Find where the given text appears and provide that cell's center as (X, Y) coordinate. 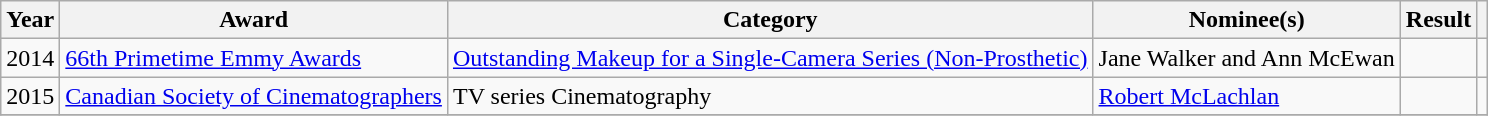
66th Primetime Emmy Awards (254, 58)
Nominee(s) (1246, 20)
TV series Cinematography (770, 96)
Canadian Society of Cinematographers (254, 96)
Robert McLachlan (1246, 96)
Outstanding Makeup for a Single-Camera Series (Non-Prosthetic) (770, 58)
2014 (30, 58)
Category (770, 20)
Result (1438, 20)
Jane Walker and Ann McEwan (1246, 58)
Award (254, 20)
Year (30, 20)
2015 (30, 96)
